Return the (X, Y) coordinate for the center point of the cell that contains the specified text.  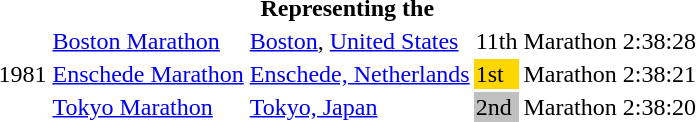
Tokyo Marathon (148, 107)
11th (496, 41)
Enschede Marathon (148, 74)
Boston Marathon (148, 41)
Boston, United States (360, 41)
1st (496, 74)
2nd (496, 107)
Enschede, Netherlands (360, 74)
Tokyo, Japan (360, 107)
